Detect which cell encompasses the target text, then output its [x, y] center coordinate. 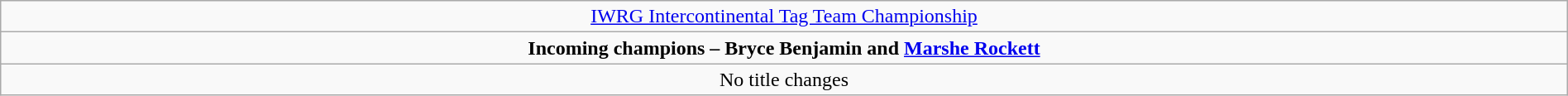
Incoming champions – Bryce Benjamin and Marshe Rockett [784, 48]
No title changes [784, 79]
IWRG Intercontinental Tag Team Championship [784, 17]
